Detect which cell encompasses the target text, then output its [x, y] center coordinate. 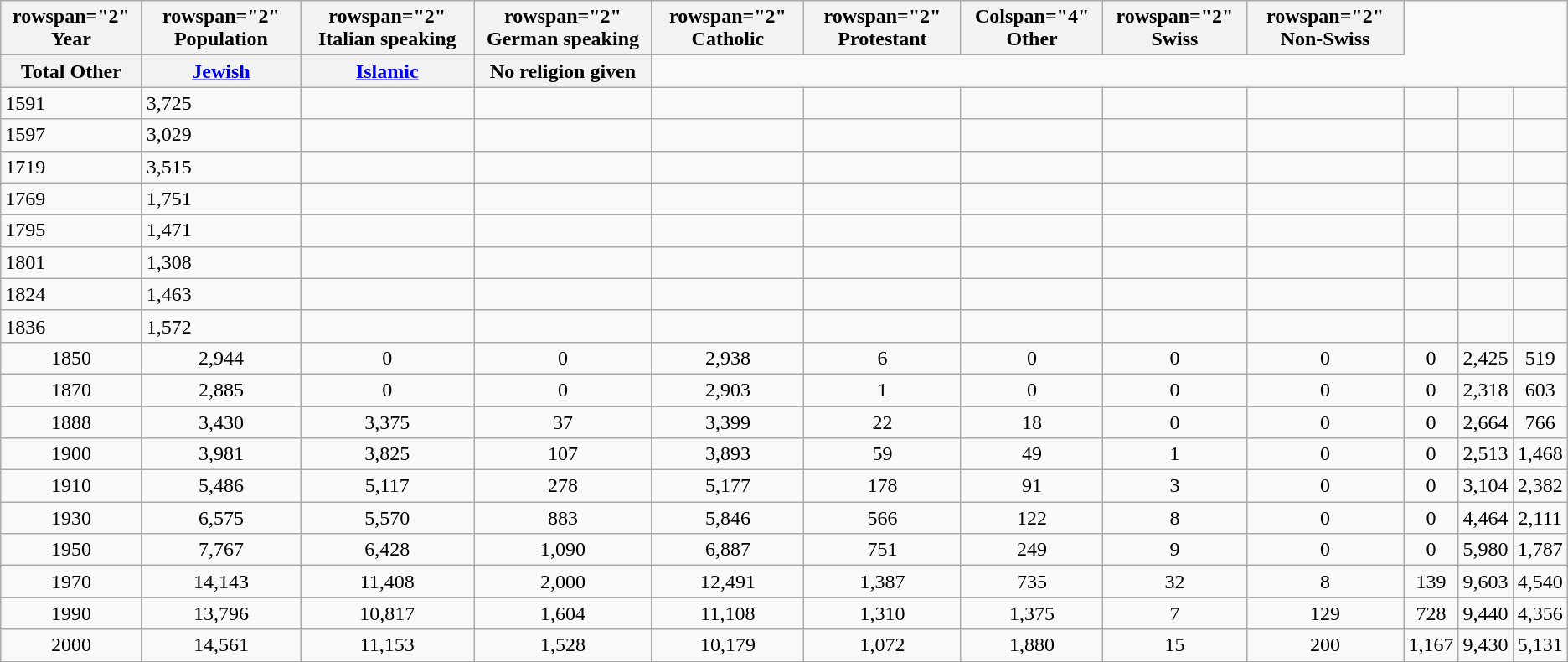
6 [883, 358]
1836 [71, 326]
18 [1032, 422]
1801 [71, 262]
3,825 [387, 454]
9,430 [1486, 645]
1850 [71, 358]
4,356 [1540, 613]
Colspan="4" Other [1032, 28]
1,604 [563, 613]
1,072 [883, 645]
178 [883, 486]
5,177 [727, 486]
1,880 [1032, 645]
rowspan="2" German speaking [563, 28]
7 [1174, 613]
10,179 [727, 645]
1,471 [221, 230]
1990 [71, 613]
3,029 [221, 135]
3,399 [727, 422]
37 [563, 422]
rowspan="2" Catholic [727, 28]
883 [563, 518]
1,463 [221, 294]
22 [883, 422]
rowspan="2" Swiss [1174, 28]
2,425 [1486, 358]
10,817 [387, 613]
1910 [71, 486]
1888 [71, 422]
1,310 [883, 613]
rowspan="2" Non-Swiss [1325, 28]
1,090 [563, 550]
2000 [71, 645]
5,980 [1486, 550]
519 [1540, 358]
3,725 [221, 103]
1930 [71, 518]
3,104 [1486, 486]
rowspan="2" Italian speaking [387, 28]
2,885 [221, 390]
3,893 [727, 454]
1,375 [1032, 613]
2,000 [563, 582]
3,430 [221, 422]
129 [1325, 613]
107 [563, 454]
12,491 [727, 582]
1870 [71, 390]
3 [1174, 486]
766 [1540, 422]
249 [1032, 550]
139 [1431, 582]
9,603 [1486, 582]
3,981 [221, 454]
2,318 [1486, 390]
3,375 [387, 422]
2,111 [1540, 518]
122 [1032, 518]
566 [883, 518]
1950 [71, 550]
11,108 [727, 613]
1900 [71, 454]
11,408 [387, 582]
Islamic [387, 71]
603 [1540, 390]
1769 [71, 199]
5,570 [387, 518]
rowspan="2" Protestant [883, 28]
6,887 [727, 550]
Total Other [71, 71]
1,468 [1540, 454]
1591 [71, 103]
91 [1032, 486]
4,464 [1486, 518]
735 [1032, 582]
49 [1032, 454]
278 [563, 486]
9 [1174, 550]
1,387 [883, 582]
2,938 [727, 358]
14,143 [221, 582]
11,153 [387, 645]
1970 [71, 582]
1,787 [1540, 550]
6,575 [221, 518]
1,308 [221, 262]
15 [1174, 645]
4,540 [1540, 582]
32 [1174, 582]
13,796 [221, 613]
2,664 [1486, 422]
5,846 [727, 518]
728 [1431, 613]
3,515 [221, 167]
No religion given [563, 71]
5,131 [1540, 645]
rowspan="2" Population [221, 28]
1597 [71, 135]
1824 [71, 294]
2,513 [1486, 454]
5,486 [221, 486]
2,382 [1540, 486]
14,561 [221, 645]
1,572 [221, 326]
Jewish [221, 71]
5,117 [387, 486]
1,751 [221, 199]
2,903 [727, 390]
1,167 [1431, 645]
1719 [71, 167]
6,428 [387, 550]
1795 [71, 230]
200 [1325, 645]
1,528 [563, 645]
751 [883, 550]
7,767 [221, 550]
rowspan="2" Year [71, 28]
59 [883, 454]
9,440 [1486, 613]
2,944 [221, 358]
